Return the (X, Y) coordinate for the center point of the cell that contains the specified text.  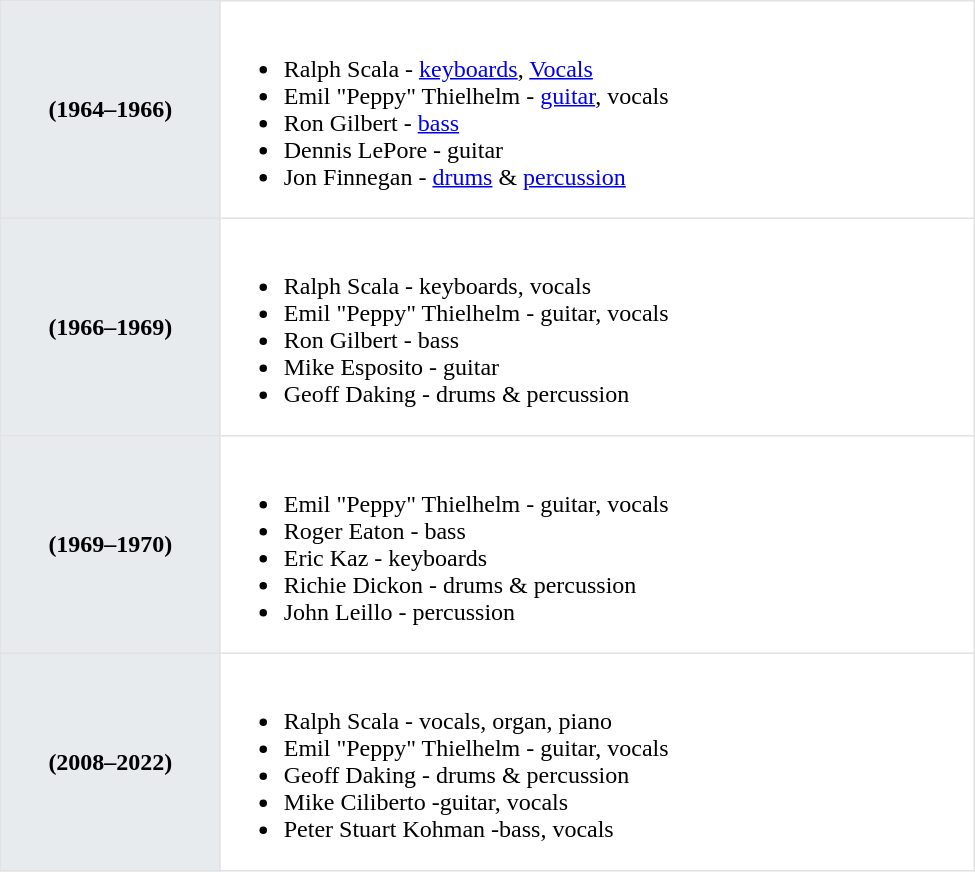
(1969–1970) (110, 545)
(2008–2022) (110, 762)
(1964–1966) (110, 110)
Emil "Peppy" Thielhelm - guitar, vocalsRoger Eaton - bassEric Kaz - keyboardsRichie Dickon - drums & percussionJohn Leillo - percussion (597, 545)
(1966–1969) (110, 327)
Ralph Scala - keyboards, vocalsEmil "Peppy" Thielhelm - guitar, vocalsRon Gilbert - bassMike Esposito - guitarGeoff Daking - drums & percussion (597, 327)
Ralph Scala - keyboards, VocalsEmil "Peppy" Thielhelm - guitar, vocalsRon Gilbert - bassDennis LePore - guitarJon Finnegan - drums & percussion (597, 110)
